Return the [X, Y] coordinate for the center point of the cell that contains the specified text.  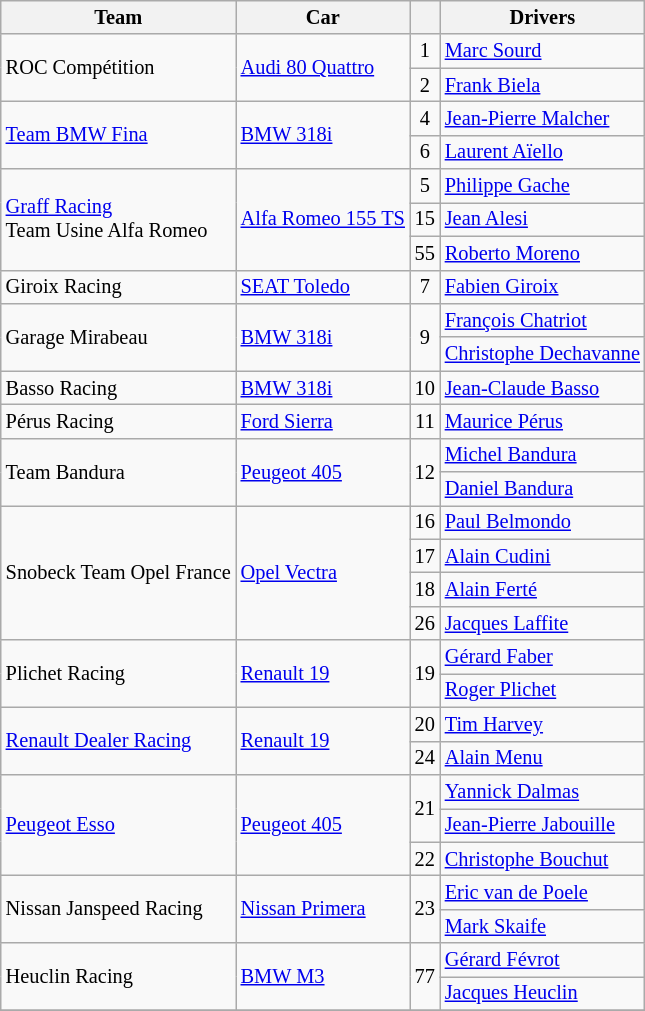
77 [425, 976]
Ford Sierra [323, 421]
Gérard Faber [542, 657]
Heuclin Racing [118, 976]
Graff Racing Team Usine Alfa Romeo [118, 220]
9 [425, 336]
19 [425, 674]
Jacques Heuclin [542, 993]
Renault Dealer Racing [118, 740]
55 [425, 253]
Fabien Giroix [542, 287]
11 [425, 421]
Audi 80 Quattro [323, 68]
Basso Racing [118, 388]
Snobeck Team Opel France [118, 572]
2 [425, 85]
SEAT Toledo [323, 287]
Giroix Racing [118, 287]
Drivers [542, 17]
23 [425, 908]
Daniel Bandura [542, 489]
Paul Belmondo [542, 522]
Eric van de Poele [542, 892]
20 [425, 724]
Philippe Gache [542, 186]
22 [425, 859]
Roger Plichet [542, 690]
BMW M3 [323, 976]
Pérus Racing [118, 421]
Team [118, 17]
Marc Sourd [542, 51]
12 [425, 472]
Car [323, 17]
Alain Cudini [542, 556]
Gérard Févrot [542, 960]
Team Bandura [118, 472]
Alain Menu [542, 758]
Nissan Primera [323, 908]
1 [425, 51]
Garage Mirabeau [118, 336]
21 [425, 808]
10 [425, 388]
15 [425, 219]
7 [425, 287]
Nissan Janspeed Racing [118, 908]
Jean Alesi [542, 219]
16 [425, 522]
26 [425, 623]
Maurice Pérus [542, 421]
Laurent Aïello [542, 152]
Jacques Laffite [542, 623]
Yannick Dalmas [542, 791]
Jean-Pierre Malcher [542, 118]
5 [425, 186]
24 [425, 758]
Alfa Romeo 155 TS [323, 220]
Plichet Racing [118, 674]
Peugeot Esso [118, 824]
Roberto Moreno [542, 253]
Tim Harvey [542, 724]
Jean-Pierre Jabouille [542, 825]
6 [425, 152]
Alain Ferté [542, 589]
Jean-Claude Basso [542, 388]
François Chatriot [542, 320]
18 [425, 589]
Opel Vectra [323, 572]
Team BMW Fina [118, 134]
17 [425, 556]
Michel Bandura [542, 455]
Christophe Dechavanne [542, 354]
ROC Compétition [118, 68]
Frank Biela [542, 85]
4 [425, 118]
Mark Skaife [542, 926]
Christophe Bouchut [542, 859]
